Determine the (X, Y) coordinate at the center of the cell enclosing the given text.  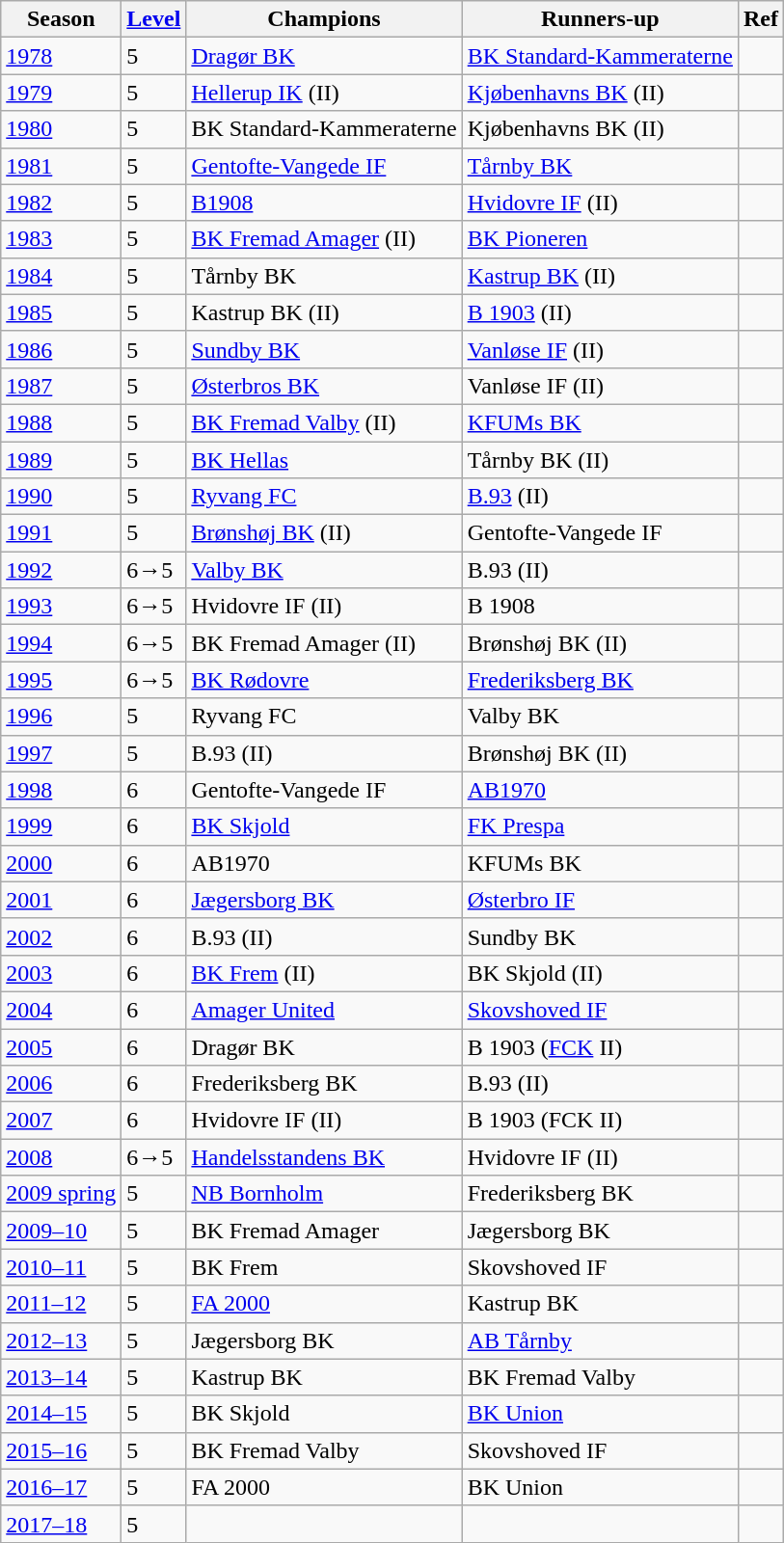
2009–10 (62, 1231)
B 1908 (600, 607)
BK Rødovre (324, 680)
Amager United (324, 1010)
2003 (62, 973)
1987 (62, 386)
BK Frem (II) (324, 973)
1992 (62, 570)
1989 (62, 460)
1981 (62, 166)
Handelsstandens BK (324, 1157)
1993 (62, 607)
Hellerup IK (II) (324, 93)
2017–18 (62, 1524)
2002 (62, 936)
1979 (62, 93)
1988 (62, 422)
Level (154, 19)
1985 (62, 312)
2011–12 (62, 1304)
1980 (62, 129)
2013–14 (62, 1377)
B1908 (324, 203)
2014–15 (62, 1414)
1991 (62, 533)
1996 (62, 717)
FK Prespa (600, 826)
1998 (62, 790)
1995 (62, 680)
2001 (62, 900)
NB Bornholm (324, 1194)
Tårnby BK (II) (600, 460)
BK Fremad Amager (324, 1231)
B 1903 (II) (600, 312)
Østerbro IF (600, 900)
1999 (62, 826)
2009 spring (62, 1194)
2005 (62, 1046)
Season (62, 19)
Østerbros BK (324, 386)
1990 (62, 497)
BK Pioneren (600, 239)
BK Fremad Valby (II) (324, 422)
2015–16 (62, 1450)
2006 (62, 1084)
Runners-up (600, 19)
1984 (62, 276)
Ref (760, 19)
1982 (62, 203)
2007 (62, 1121)
1997 (62, 753)
BK Frem (324, 1267)
1994 (62, 643)
2008 (62, 1157)
2016–17 (62, 1487)
AB Tårnby (600, 1340)
2010–11 (62, 1267)
BK Hellas (324, 460)
1986 (62, 349)
Champions (324, 19)
BK Skjold (II) (600, 973)
1983 (62, 239)
2000 (62, 863)
2004 (62, 1010)
1978 (62, 56)
2012–13 (62, 1340)
